Search for the cell housing the specified text and yield its [X, Y] center coordinate. 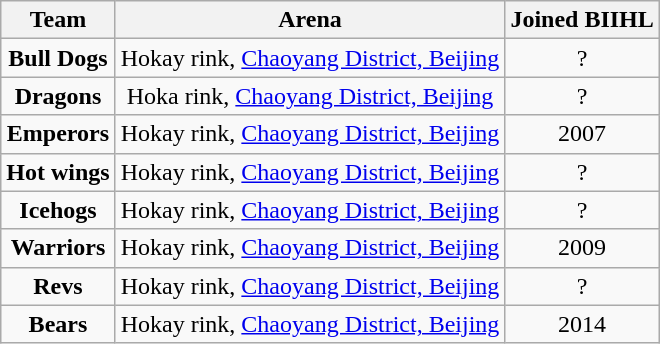
Arena [310, 20]
Revs [58, 286]
Team [58, 20]
2007 [582, 134]
Emperors [58, 134]
Icehogs [58, 210]
Bull Dogs [58, 58]
2014 [582, 324]
Hot wings [58, 172]
Bears [58, 324]
2009 [582, 248]
Dragons [58, 96]
Joined BIIHL [582, 20]
Warriors [58, 248]
Hoka rink, Chaoyang District, Beijing [310, 96]
